Extract the (X, Y) coordinate from the center of the cell holding the provided text.  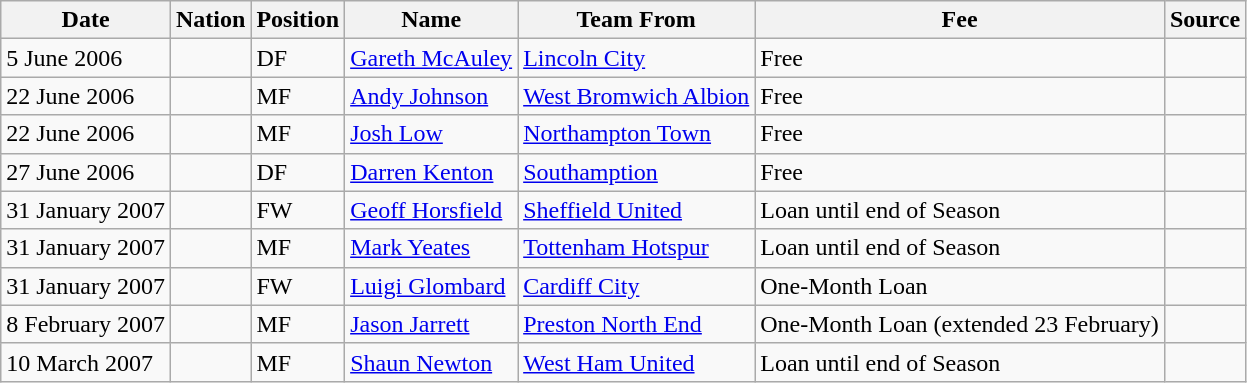
West Ham United (636, 362)
8 February 2007 (86, 324)
Luigi Glombard (432, 286)
West Bromwich Albion (636, 96)
Lincoln City (636, 58)
Team From (636, 20)
10 March 2007 (86, 362)
Andy Johnson (432, 96)
One-Month Loan (extended 23 February) (960, 324)
Date (86, 20)
Darren Kenton (432, 172)
Jason Jarrett (432, 324)
Name (432, 20)
Mark Yeates (432, 248)
Preston North End (636, 324)
Shaun Newton (432, 362)
Source (1204, 20)
27 June 2006 (86, 172)
Fee (960, 20)
Sheffield United (636, 210)
Northampton Town (636, 134)
One-Month Loan (960, 286)
Cardiff City (636, 286)
5 June 2006 (86, 58)
Southamption (636, 172)
Nation (210, 20)
Josh Low (432, 134)
Position (298, 20)
Tottenham Hotspur (636, 248)
Gareth McAuley (432, 58)
Geoff Horsfield (432, 210)
